Scan for the cell matching the given text and deliver its (X, Y) coordinate at center. 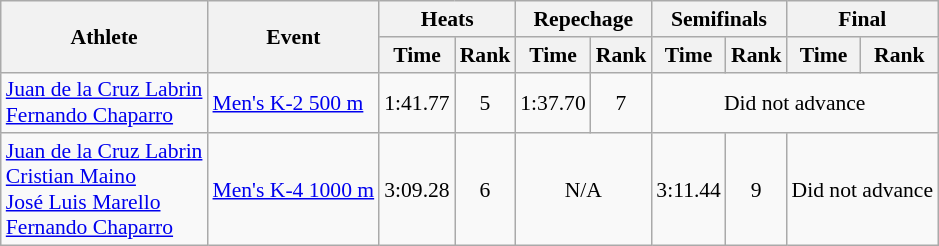
9 (756, 190)
Juan de la Cruz LabrinFernando Chaparro (104, 102)
Juan de la Cruz LabrinCristian MainoJosé Luis MarelloFernando Chaparro (104, 190)
5 (486, 102)
Heats (447, 19)
6 (486, 190)
3:09.28 (416, 190)
Men's K-2 500 m (293, 102)
1:37.70 (552, 102)
Athlete (104, 36)
3:11.44 (688, 190)
Repechage (583, 19)
Men's K-4 1000 m (293, 190)
Semifinals (718, 19)
1:41.77 (416, 102)
7 (622, 102)
Event (293, 36)
Final (863, 19)
N/A (583, 190)
